For the text-containing cell, return its midpoint in (x, y) coordinate format. 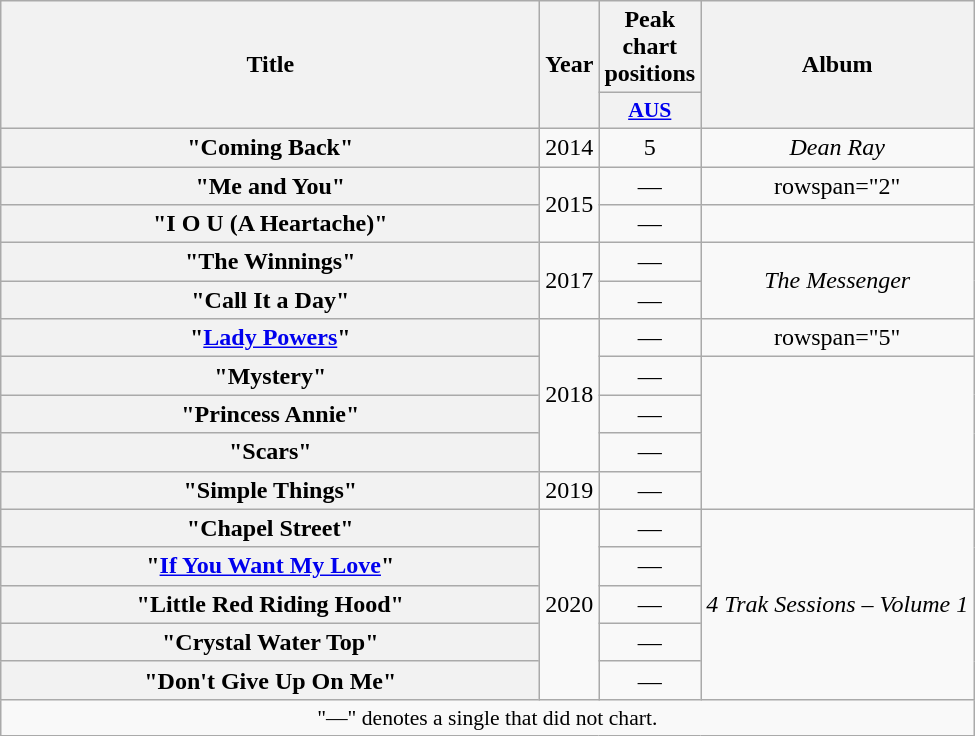
2017 (570, 281)
"Me and You" (270, 185)
"Don't Give Up On Me" (270, 680)
4 Trak Sessions – Volume 1 (838, 604)
AUS (650, 111)
"The Winnings" (270, 262)
2018 (570, 395)
rowspan="2" (838, 185)
The Messenger (838, 281)
"Scars" (270, 452)
rowspan="5" (838, 338)
"If You Want My Love" (270, 566)
2015 (570, 204)
"Lady Powers" (270, 338)
"Simple Things" (270, 490)
"Coming Back" (270, 147)
"Crystal Water Top" (270, 642)
"Mystery" (270, 376)
"—" denotes a single that did not chart. (488, 717)
Year (570, 65)
"Chapel Street" (270, 528)
2019 (570, 490)
Peak chart positions (650, 47)
"Little Red Riding Hood" (270, 604)
"Call It a Day" (270, 300)
Dean Ray (838, 147)
2014 (570, 147)
Album (838, 65)
"I O U (A Heartache)" (270, 224)
"Princess Annie" (270, 414)
2020 (570, 604)
Title (270, 65)
5 (650, 147)
